Find where the given text appears and provide that cell's center as (x, y) coordinate. 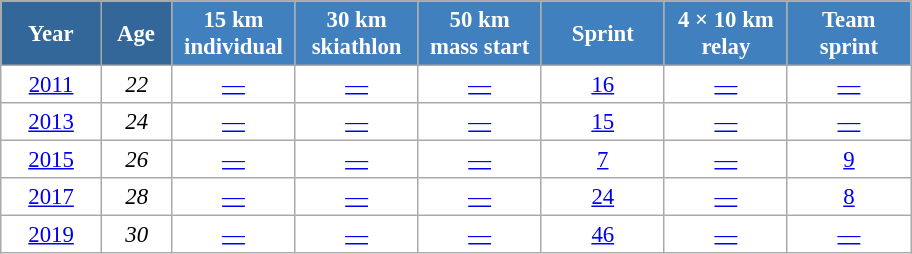
2019 (52, 235)
15 (602, 122)
28 (136, 197)
Age (136, 34)
8 (848, 197)
9 (848, 160)
2013 (52, 122)
15 km individual (234, 34)
22 (136, 85)
7 (602, 160)
2017 (52, 197)
Team sprint (848, 34)
Year (52, 34)
2015 (52, 160)
16 (602, 85)
4 × 10 km relay (726, 34)
46 (602, 235)
26 (136, 160)
50 km mass start (480, 34)
2011 (52, 85)
30 km skiathlon (356, 34)
30 (136, 235)
Sprint (602, 34)
